For the text-containing cell, return its midpoint in (X, Y) coordinate format. 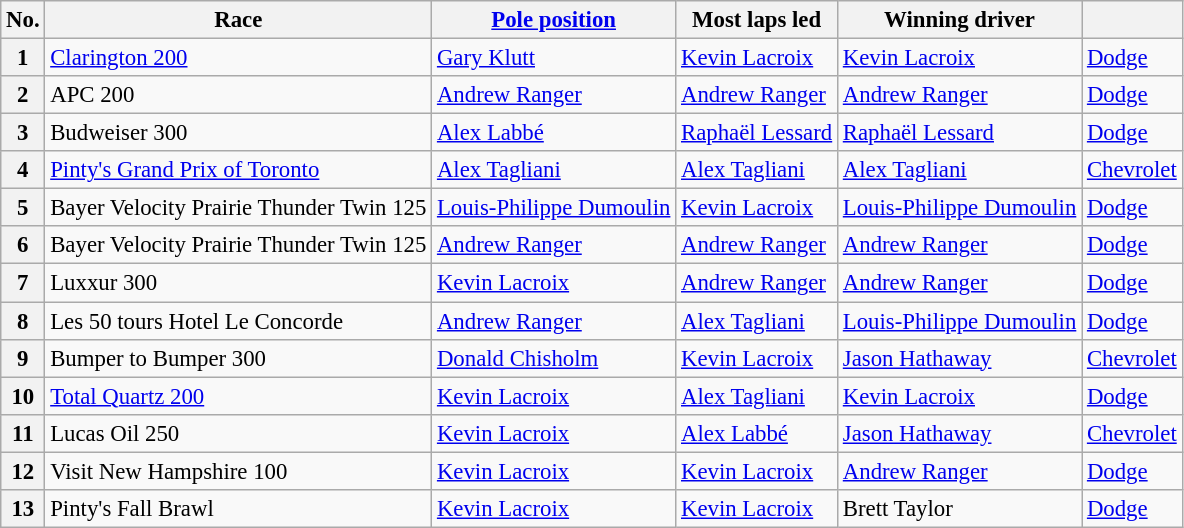
10 (23, 396)
4 (23, 170)
Race (238, 20)
8 (23, 321)
Brett Taylor (959, 509)
Total Quartz 200 (238, 396)
3 (23, 133)
9 (23, 358)
7 (23, 283)
2 (23, 95)
Winning driver (959, 20)
11 (23, 433)
Pinty's Fall Brawl (238, 509)
6 (23, 245)
Pole position (554, 20)
Budweiser 300 (238, 133)
Lucas Oil 250 (238, 433)
APC 200 (238, 95)
Gary Klutt (554, 58)
Bumper to Bumper 300 (238, 358)
Donald Chisholm (554, 358)
Les 50 tours Hotel Le Concorde (238, 321)
Most laps led (757, 20)
13 (23, 509)
Visit New Hampshire 100 (238, 471)
Luxxur 300 (238, 283)
No. (23, 20)
1 (23, 58)
Pinty's Grand Prix of Toronto (238, 170)
12 (23, 471)
Clarington 200 (238, 58)
5 (23, 208)
